From the cell containing the given text, extract its center point as [X, Y] coordinate. 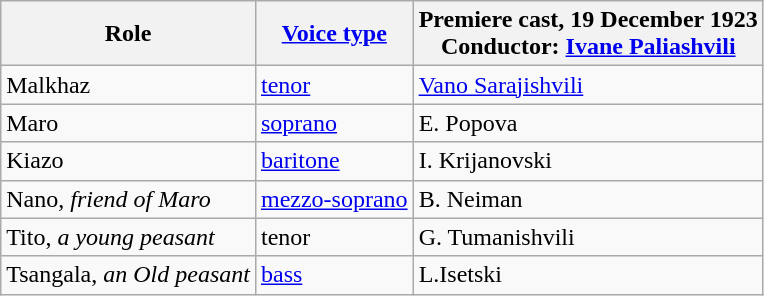
Nano, friend of Maro [128, 199]
L.Isetski [588, 275]
Vano Sarajishvili [588, 85]
Malkhaz [128, 85]
Role [128, 34]
mezzo-soprano [334, 199]
E. Popova [588, 123]
B. Neiman [588, 199]
Voice type [334, 34]
I. Krijanovski [588, 161]
G. Tumanishvili [588, 237]
Tito, a young peasant [128, 237]
baritone [334, 161]
Premiere cast, 19 December 1923Conductor: Ivane Paliashvili [588, 34]
soprano [334, 123]
Kiazo [128, 161]
Tsangala, an Old peasant [128, 275]
Maro [128, 123]
bass [334, 275]
